Find where the given text appears and provide that cell's center as [X, Y] coordinate. 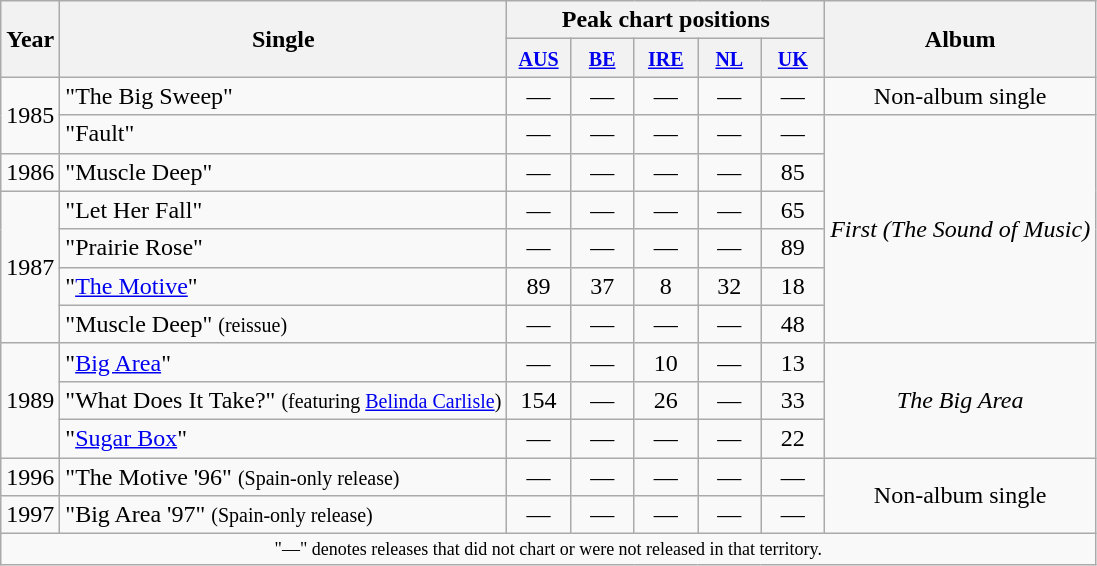
37 [602, 286]
18 [793, 286]
32 [730, 286]
"Fault" [284, 134]
1985 [30, 115]
"Prairie Rose" [284, 248]
"Let Her Fall" [284, 210]
1989 [30, 400]
13 [793, 362]
65 [793, 210]
Peak chart positions [666, 20]
"Muscle Deep" [284, 172]
48 [793, 324]
Album [960, 39]
"Muscle Deep" (reissue) [284, 324]
8 [666, 286]
Year [30, 39]
"The Motive '96" (Spain-only release) [284, 477]
The Big Area [960, 400]
"The Motive" [284, 286]
"—" denotes releases that did not chart or were not released in that territory. [548, 550]
"What Does It Take?" (featuring Belinda Carlisle) [284, 400]
22 [793, 438]
1997 [30, 515]
1986 [30, 172]
1987 [30, 267]
10 [666, 362]
85 [793, 172]
BE [602, 58]
UK [793, 58]
AUS [539, 58]
"Big Area" [284, 362]
NL [730, 58]
IRE [666, 58]
33 [793, 400]
"The Big Sweep" [284, 96]
26 [666, 400]
"Big Area '97" (Spain-only release) [284, 515]
154 [539, 400]
1996 [30, 477]
First (The Sound of Music) [960, 229]
"Sugar Box" [284, 438]
Single [284, 39]
